For the text-containing cell, return its midpoint in (X, Y) coordinate format. 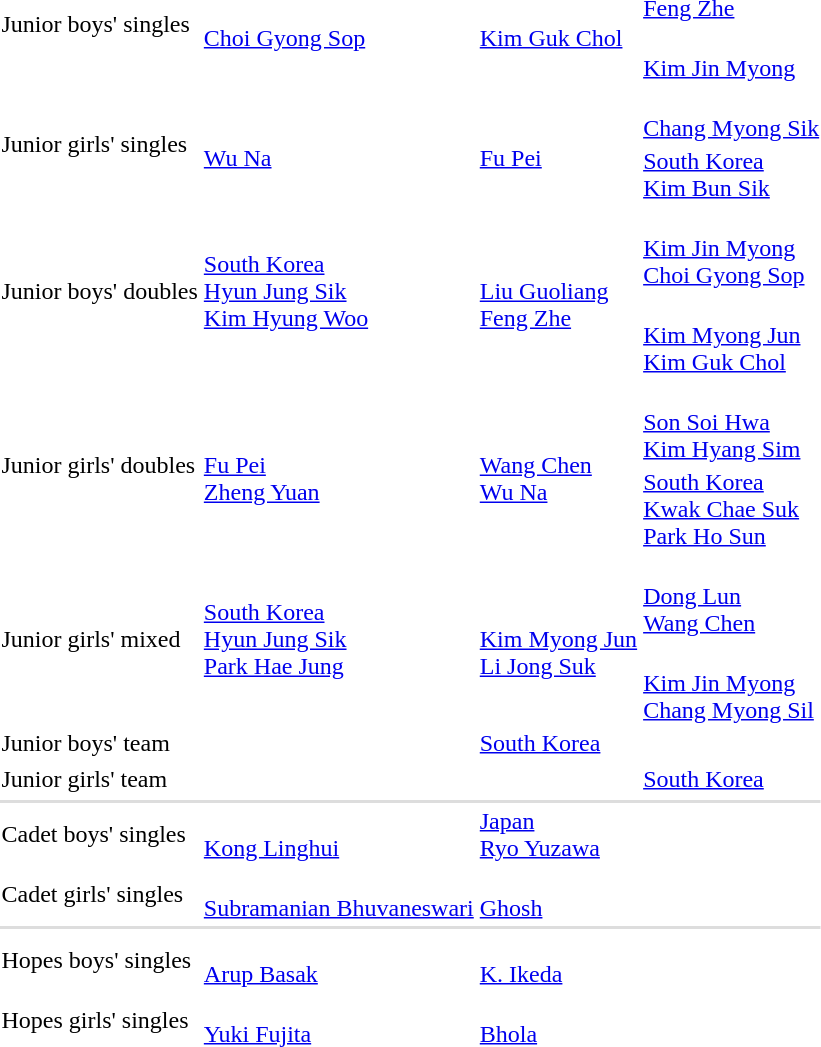
Ghosh (558, 894)
Junior boys' doubles (100, 292)
Hopes boys' singles (100, 960)
Junior girls' mixed (100, 640)
Junior boys' team (100, 743)
JapanRyo Yuzawa (558, 834)
South KoreaHyun Jung SikKim Hyung Woo (338, 292)
Liu GuoliangFeng Zhe (558, 292)
Cadet boys' singles (100, 834)
Wu Na (338, 144)
South KoreaKim Bun Sik (732, 174)
Kim Myong JunKim Guk Chol (732, 335)
South KoreaHyun Jung SikPark Hae Jung (338, 640)
Junior girls' doubles (100, 466)
Son Soi HwaKim Hyang Sim (732, 422)
Kim Myong JunLi Jong Suk (558, 640)
Kim Jin MyongChoi Gyong Sop (732, 248)
South KoreaKwak Chae SukPark Ho Sun (732, 509)
Chang Myong Sik (732, 114)
Cadet girls' singles (100, 894)
Junior girls' team (100, 779)
Kim Jin Myong (732, 54)
Arup Basak (338, 960)
Dong LunWang Chen (732, 596)
Junior girls' singles (100, 144)
Kim Jin MyongChang Myong Sil (732, 683)
Subramanian Bhuvaneswari (338, 894)
Kong Linghui (338, 834)
K. Ikeda (558, 960)
Fu Pei (558, 144)
Fu PeiZheng Yuan (338, 466)
Wang ChenWu Na (558, 466)
